From the cell containing the given text, extract its center point as (x, y) coordinate. 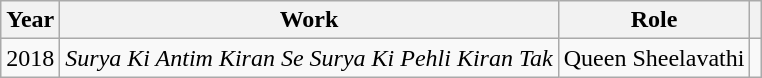
Queen Sheelavathi (654, 58)
Surya Ki Antim Kiran Se Surya Ki Pehli Kiran Tak (309, 58)
Work (309, 20)
2018 (30, 58)
Year (30, 20)
Role (654, 20)
